From the cell containing the given text, extract its center point as [X, Y] coordinate. 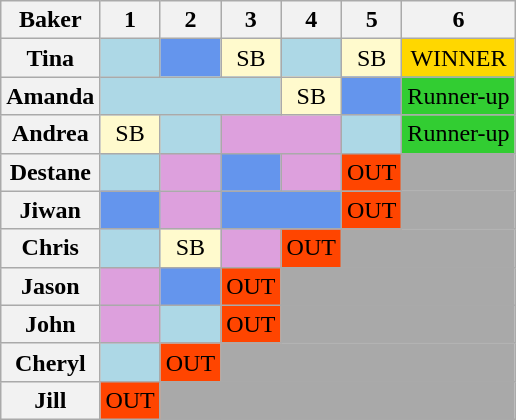
Destane [50, 172]
Chris [50, 248]
John [50, 324]
Jiwan [50, 210]
2 [190, 20]
Tina [50, 58]
4 [311, 20]
Andrea [50, 134]
1 [130, 20]
Amanda [50, 96]
6 [458, 20]
Jason [50, 286]
5 [371, 20]
Jill [50, 400]
WINNER [458, 58]
Baker [50, 20]
Cheryl [50, 362]
3 [251, 20]
